Find where the given text appears and provide that cell's center as [x, y] coordinate. 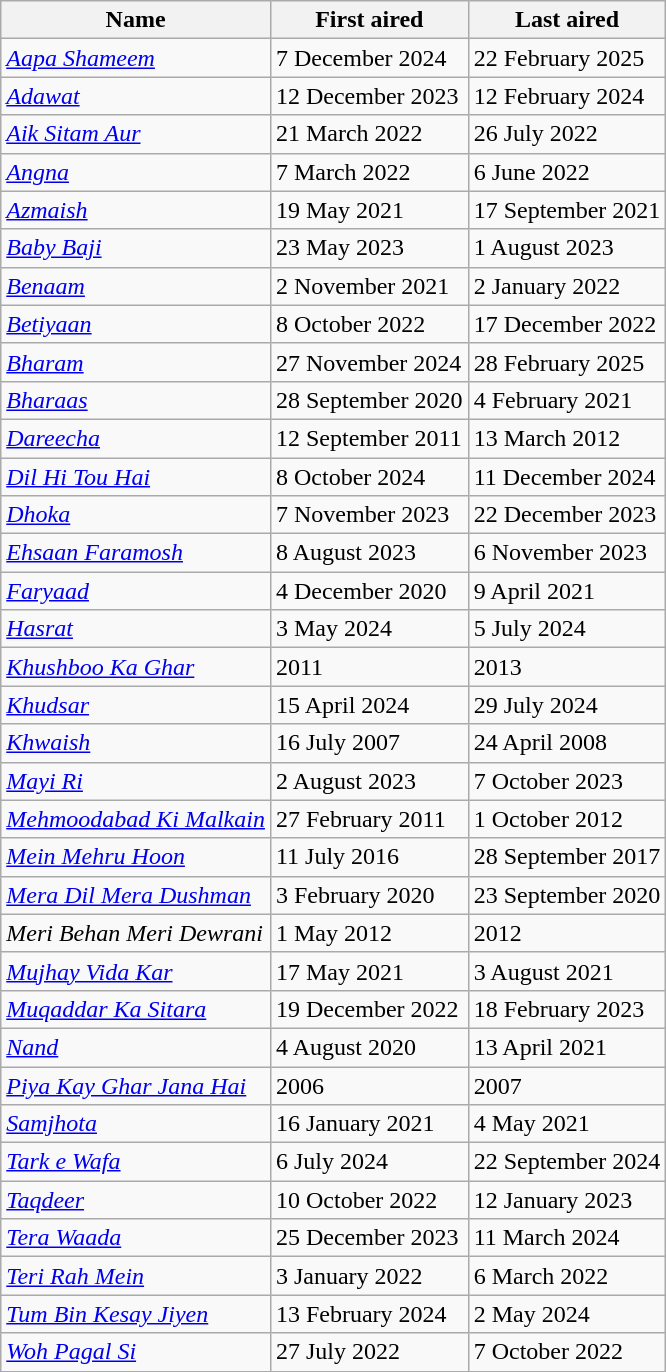
24 April 2008 [567, 743]
8 October 2022 [369, 324]
2007 [567, 1085]
16 January 2021 [369, 1124]
16 July 2007 [369, 743]
2012 [567, 933]
Khudsar [136, 705]
4 May 2021 [567, 1124]
Faryaad [136, 591]
Adawat [136, 96]
Bharam [136, 362]
7 October 2022 [567, 1352]
Khushboo Ka Ghar [136, 667]
Baby Baji [136, 248]
29 July 2024 [567, 705]
Dareecha [136, 438]
2 January 2022 [567, 286]
Woh Pagal Si [136, 1352]
4 December 2020 [369, 591]
7 December 2024 [369, 58]
13 March 2012 [567, 438]
Last aired [567, 20]
17 September 2021 [567, 210]
1 May 2012 [369, 933]
7 March 2022 [369, 172]
27 July 2022 [369, 1352]
12 December 2023 [369, 96]
11 March 2024 [567, 1238]
9 April 2021 [567, 591]
28 September 2020 [369, 400]
12 September 2011 [369, 438]
Samjhota [136, 1124]
26 July 2022 [567, 134]
11 July 2016 [369, 857]
2011 [369, 667]
Benaam [136, 286]
11 December 2024 [567, 477]
Tark e Wafa [136, 1162]
6 November 2023 [567, 553]
Name [136, 20]
3 January 2022 [369, 1276]
Tera Waada [136, 1238]
Teri Rah Mein [136, 1276]
28 September 2017 [567, 857]
6 March 2022 [567, 1276]
Mera Dil Mera Dushman [136, 895]
Mayi Ri [136, 781]
22 September 2024 [567, 1162]
Aik Sitam Aur [136, 134]
17 May 2021 [369, 971]
2006 [369, 1085]
8 October 2024 [369, 477]
Azmaish [136, 210]
22 February 2025 [567, 58]
Mehmoodabad Ki Malkain [136, 819]
6 July 2024 [369, 1162]
Mujhay Vida Kar [136, 971]
7 November 2023 [369, 515]
3 May 2024 [369, 629]
8 August 2023 [369, 553]
Taqdeer [136, 1200]
Piya Kay Ghar Jana Hai [136, 1085]
Dil Hi Tou Hai [136, 477]
2 November 2021 [369, 286]
23 September 2020 [567, 895]
7 October 2023 [567, 781]
Tum Bin Kesay Jiyen [136, 1314]
1 October 2012 [567, 819]
Betiyaan [136, 324]
19 May 2021 [369, 210]
Muqaddar Ka Sitara [136, 1009]
25 December 2023 [369, 1238]
2 August 2023 [369, 781]
Nand [136, 1047]
Ehsaan Faramosh [136, 553]
Meri Behan Meri Dewrani [136, 933]
5 July 2024 [567, 629]
12 January 2023 [567, 1200]
First aired [369, 20]
10 October 2022 [369, 1200]
13 February 2024 [369, 1314]
13 April 2021 [567, 1047]
4 August 2020 [369, 1047]
18 February 2023 [567, 1009]
21 March 2022 [369, 134]
2013 [567, 667]
Khwaish [136, 743]
1 August 2023 [567, 248]
Bharaas [136, 400]
22 December 2023 [567, 515]
17 December 2022 [567, 324]
3 August 2021 [567, 971]
27 February 2011 [369, 819]
4 February 2021 [567, 400]
Angna [136, 172]
Hasrat [136, 629]
Dhoka [136, 515]
12 February 2024 [567, 96]
23 May 2023 [369, 248]
19 December 2022 [369, 1009]
27 November 2024 [369, 362]
15 April 2024 [369, 705]
2 May 2024 [567, 1314]
Aapa Shameem [136, 58]
28 February 2025 [567, 362]
6 June 2022 [567, 172]
3 February 2020 [369, 895]
Mein Mehru Hoon [136, 857]
